Search for the cell housing the specified text and yield its [X, Y] center coordinate. 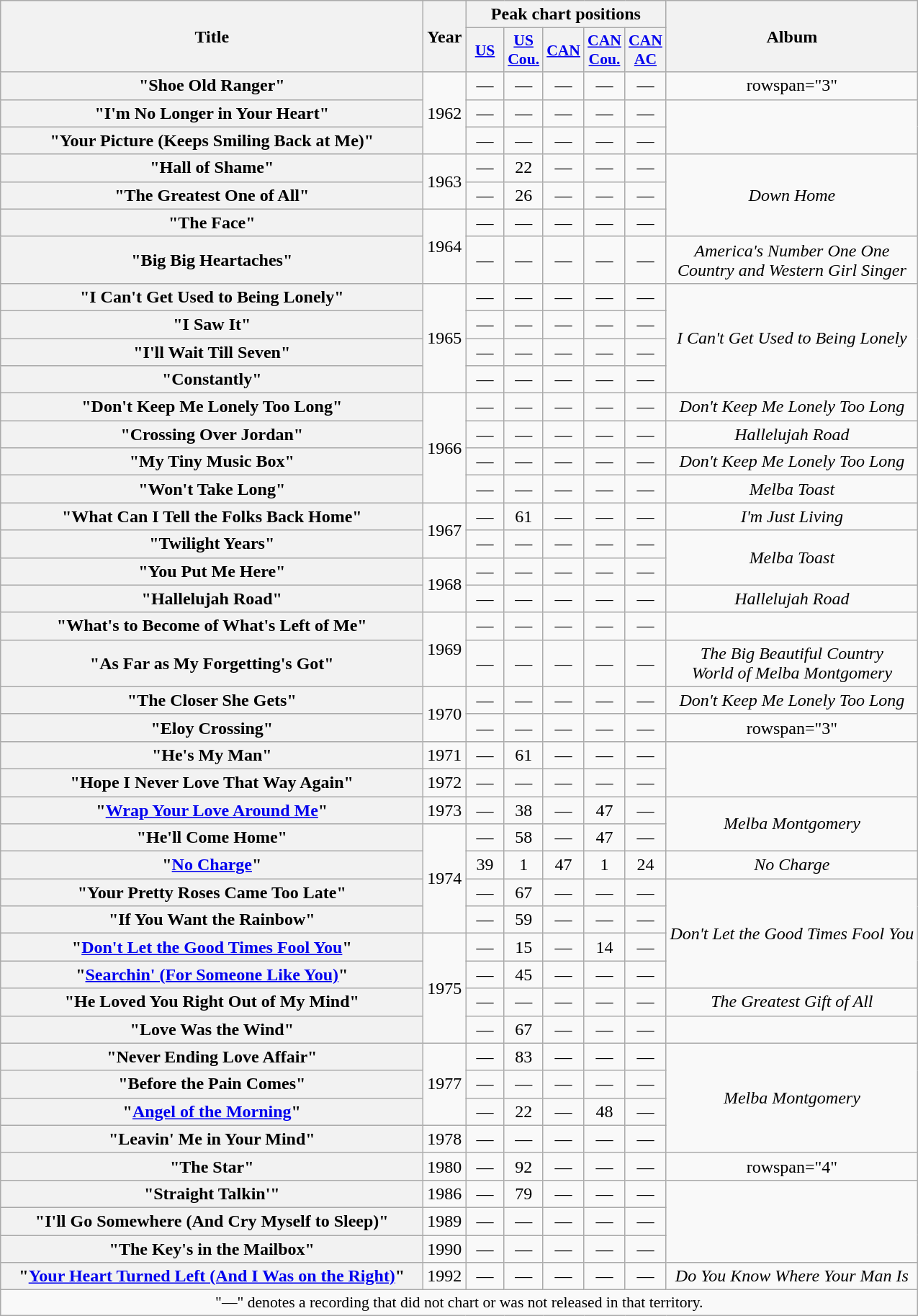
59 [523, 920]
"He's My Man" [212, 755]
"I'm No Longer in Your Heart" [212, 113]
1962 [445, 113]
1966 [445, 448]
"He Loved You Right Out of My Mind" [212, 1002]
"The Key's in the Mailbox" [212, 1248]
"Your Heart Turned Left (And I Was on the Right)" [212, 1276]
No Charge [792, 865]
USCou. [523, 50]
"If You Want the Rainbow" [212, 920]
1989 [445, 1221]
"I Can't Get Used to Being Lonely" [212, 297]
39 [485, 865]
"My Tiny Music Box" [212, 462]
"The Star" [212, 1166]
"The Greatest One of All" [212, 195]
"Twilight Years" [212, 544]
"Love Was the Wind" [212, 1029]
1963 [445, 182]
1965 [445, 338]
1964 [445, 246]
1986 [445, 1194]
"I'll Go Somewhere (And Cry Myself to Sleep)" [212, 1221]
Do You Know Where Your Man Is [792, 1276]
"Shoe Old Ranger" [212, 86]
"Wrap Your Love Around Me" [212, 810]
"Crossing Over Jordan" [212, 434]
1968 [445, 585]
"He'll Come Home" [212, 838]
"Your Pretty Roses Came Too Late" [212, 892]
1970 [445, 714]
1978 [445, 1139]
"What's to Become of What's Left of Me" [212, 626]
1972 [445, 782]
"Straight Talkin'" [212, 1194]
Title [212, 36]
US [485, 50]
79 [523, 1194]
"I Saw It" [212, 324]
1975 [445, 988]
"You Put Me Here" [212, 571]
"Hall of Shame" [212, 168]
"Your Picture (Keeps Smiling Back at Me)" [212, 140]
"The Closer She Gets" [212, 700]
"Leavin' Me in Your Mind" [212, 1139]
Album [792, 36]
38 [523, 810]
CANCou. [605, 50]
"Searchin' (For Someone Like You)" [212, 975]
I Can't Get Used to Being Lonely [792, 338]
"Big Big Heartaches" [212, 259]
15 [523, 947]
"Eloy Crossing" [212, 728]
"Hope I Never Love That Way Again" [212, 782]
83 [523, 1057]
"The Face" [212, 223]
"As Far as My Forgetting's Got" [212, 663]
"Hallelujah Road" [212, 599]
1977 [445, 1084]
1971 [445, 755]
14 [605, 947]
1969 [445, 650]
1974 [445, 879]
The Greatest Gift of All [792, 1002]
"Never Ending Love Affair" [212, 1057]
"Don't Let the Good Times Fool You" [212, 947]
"Angel of the Morning" [212, 1111]
The Big Beautiful CountryWorld of Melba Montgomery [792, 663]
1973 [445, 810]
rowspan="4" [792, 1166]
58 [523, 838]
1967 [445, 530]
24 [645, 865]
"Before the Pain Comes" [212, 1084]
CAN [563, 50]
1992 [445, 1276]
26 [523, 195]
CANAC [645, 50]
92 [523, 1166]
"Don't Keep Me Lonely Too Long" [212, 407]
1990 [445, 1248]
"Won't Take Long" [212, 489]
Year [445, 36]
45 [523, 975]
"No Charge" [212, 865]
"—" denotes a recording that did not chart or was not released in that territory. [459, 1303]
I'm Just Living [792, 516]
48 [605, 1111]
"I'll Wait Till Seven" [212, 352]
"Constantly" [212, 380]
Peak chart positions [566, 14]
Down Home [792, 195]
Don't Let the Good Times Fool You [792, 934]
1980 [445, 1166]
America's Number One OneCountry and Western Girl Singer [792, 259]
"What Can I Tell the Folks Back Home" [212, 516]
